Provide the (X, Y) coordinate of the cell's center where the given text is located.  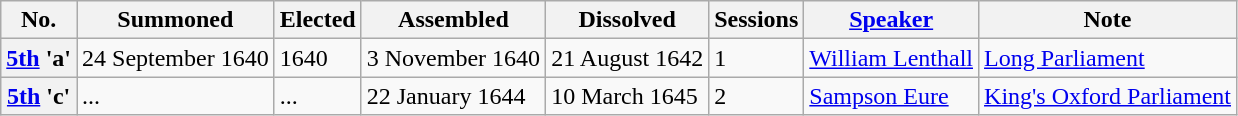
Dissolved (628, 20)
Long Parliament (1108, 58)
King's Oxford Parliament (1108, 96)
5th 'c' (39, 96)
10 March 1645 (628, 96)
22 January 1644 (453, 96)
No. (39, 20)
Assembled (453, 20)
Summoned (175, 20)
5th 'a' (39, 58)
21 August 1642 (628, 58)
Sampson Eure (892, 96)
2 (756, 96)
1640 (318, 58)
24 September 1640 (175, 58)
William Lenthall (892, 58)
1 (756, 58)
Speaker (892, 20)
3 November 1640 (453, 58)
Note (1108, 20)
Elected (318, 20)
Sessions (756, 20)
